From the cell containing the given text, extract its center point as (x, y) coordinate. 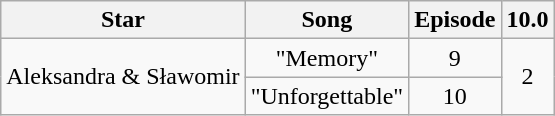
"Memory" (327, 58)
10 (455, 96)
9 (455, 58)
10.0 (528, 20)
Episode (455, 20)
2 (528, 77)
"Unforgettable" (327, 96)
Song (327, 20)
Star (123, 20)
Aleksandra & Sławomir (123, 77)
